Locate the cell with the specified text and output its (x, y) center coordinate. 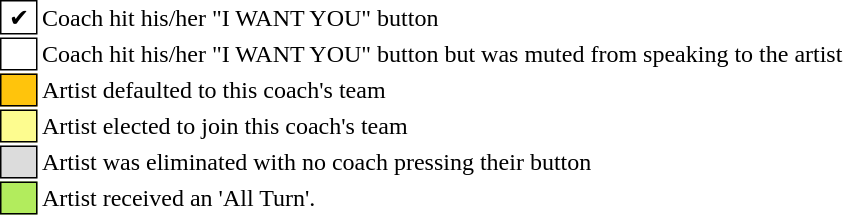
Artist received an 'All Turn'. (442, 198)
✔ (19, 17)
Artist elected to join this coach's team (442, 126)
Coach hit his/her "I WANT YOU" button but was muted from speaking to the artist (442, 54)
Artist was eliminated with no coach pressing their button (442, 162)
Coach hit his/her "I WANT YOU" button (442, 17)
Artist defaulted to this coach's team (442, 90)
